Pinpoint the cell where the given text exists, returning its (x, y) midpoint coordinate. 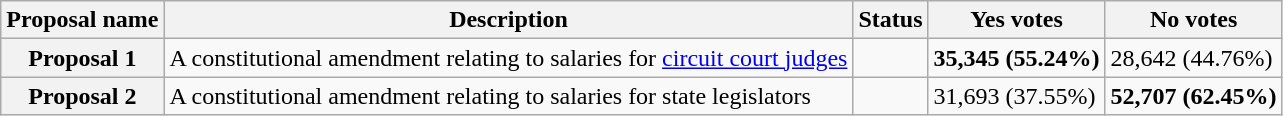
A constitutional amendment relating to salaries for state legislators (508, 96)
No votes (1194, 20)
Proposal 2 (82, 96)
Proposal name (82, 20)
Status (890, 20)
35,345 (55.24%) (1016, 58)
Description (508, 20)
Proposal 1 (82, 58)
Yes votes (1016, 20)
28,642 (44.76%) (1194, 58)
A constitutional amendment relating to salaries for circuit court judges (508, 58)
52,707 (62.45%) (1194, 96)
31,693 (37.55%) (1016, 96)
